Identify which cell holds the provided text, then report its (x, y) central coordinate. 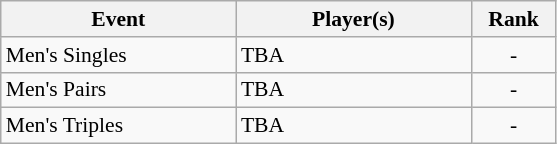
Rank (514, 19)
Men's Pairs (118, 90)
Men's Singles (118, 55)
Men's Triples (118, 126)
Event (118, 19)
Player(s) (354, 19)
